Find where the given text appears and provide that cell's center as [x, y] coordinate. 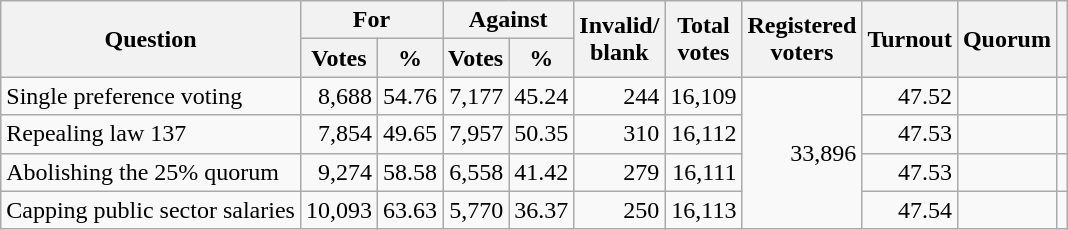
Question [151, 39]
9,274 [338, 172]
Repealing law 137 [151, 134]
36.37 [542, 210]
Quorum [1006, 39]
6,558 [476, 172]
250 [620, 210]
For [371, 20]
54.76 [410, 96]
Single preference voting [151, 96]
47.52 [910, 96]
7,854 [338, 134]
Capping public sector salaries [151, 210]
Against [508, 20]
50.35 [542, 134]
8,688 [338, 96]
16,111 [704, 172]
16,112 [704, 134]
Registeredvoters [802, 39]
7,177 [476, 96]
16,113 [704, 210]
Totalvotes [704, 39]
58.58 [410, 172]
47.54 [910, 210]
244 [620, 96]
45.24 [542, 96]
41.42 [542, 172]
279 [620, 172]
Abolishing the 25% quorum [151, 172]
310 [620, 134]
10,093 [338, 210]
Turnout [910, 39]
16,109 [704, 96]
5,770 [476, 210]
63.63 [410, 210]
7,957 [476, 134]
33,896 [802, 153]
49.65 [410, 134]
Invalid/blank [620, 39]
